Identify which cell holds the provided text, then report its [x, y] central coordinate. 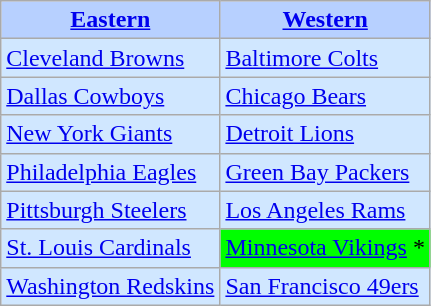
Cleveland Browns [110, 58]
St. Louis Cardinals [110, 248]
Western [326, 20]
Eastern [110, 20]
San Francisco 49ers [326, 286]
Dallas Cowboys [110, 96]
Minnesota Vikings * [326, 248]
Chicago Bears [326, 96]
Green Bay Packers [326, 172]
Washington Redskins [110, 286]
Los Angeles Rams [326, 210]
Pittsburgh Steelers [110, 210]
Baltimore Colts [326, 58]
Philadelphia Eagles [110, 172]
New York Giants [110, 134]
Detroit Lions [326, 134]
